Locate the cell with the specified text and output its [X, Y] center coordinate. 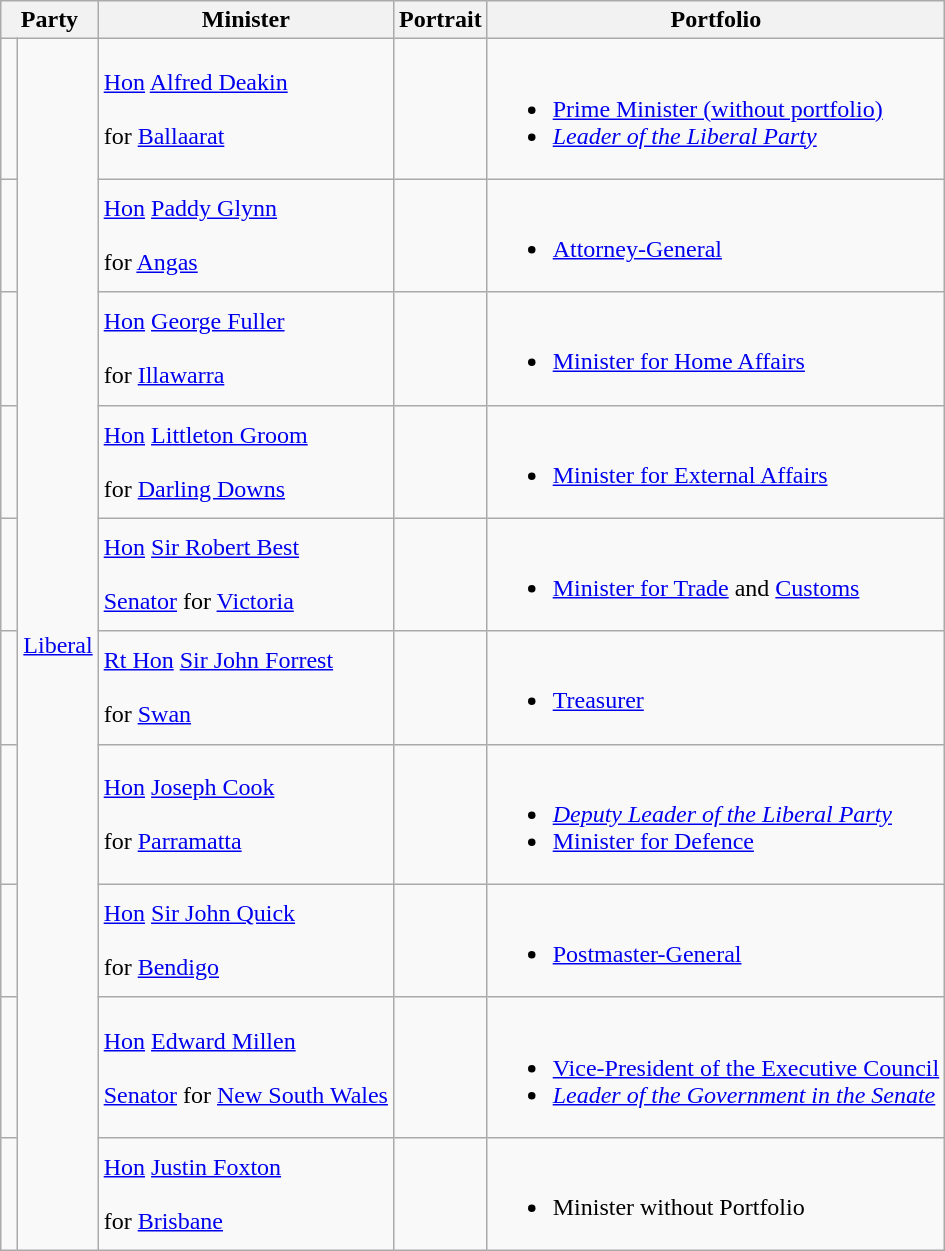
Liberal [58, 645]
Attorney-General [716, 236]
Vice-President of the Executive CouncilLeader of the Government in the Senate [716, 1067]
Minister for External Affairs [716, 462]
Minister [246, 20]
Portrait [440, 20]
Minister for Home Affairs [716, 348]
Rt Hon Sir John Forrest for Swan [246, 688]
Hon Joseph Cook for Parramatta [246, 814]
Hon Justin Foxton for Brisbane [246, 1194]
Minister for Trade and Customs [716, 574]
Hon Paddy Glynn for Angas [246, 236]
Hon Alfred Deakin for Ballaarat [246, 109]
Hon George Fuller for Illawarra [246, 348]
Minister without Portfolio [716, 1194]
Party [50, 20]
Postmaster-General [716, 940]
Treasurer [716, 688]
Hon Littleton Groom for Darling Downs [246, 462]
Prime Minister (without portfolio)Leader of the Liberal Party [716, 109]
Portfolio [716, 20]
Hon Edward Millen Senator for New South Wales [246, 1067]
Deputy Leader of the Liberal PartyMinister for Defence [716, 814]
Hon Sir Robert Best Senator for Victoria [246, 574]
Hon Sir John Quick for Bendigo [246, 940]
